Scan for the cell matching the given text and deliver its (x, y) coordinate at center. 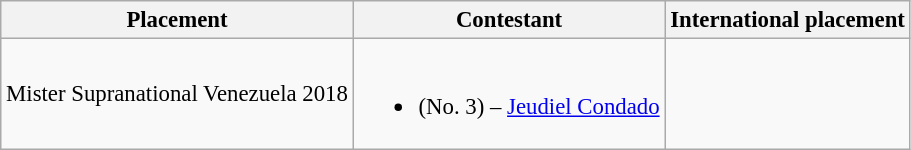
International placement (788, 20)
Placement (177, 20)
Contestant (509, 20)
(No. 3) – Jeudiel Condado (509, 94)
Mister Supranational Venezuela 2018 (177, 94)
